Locate the cell with the specified text and output its (X, Y) center coordinate. 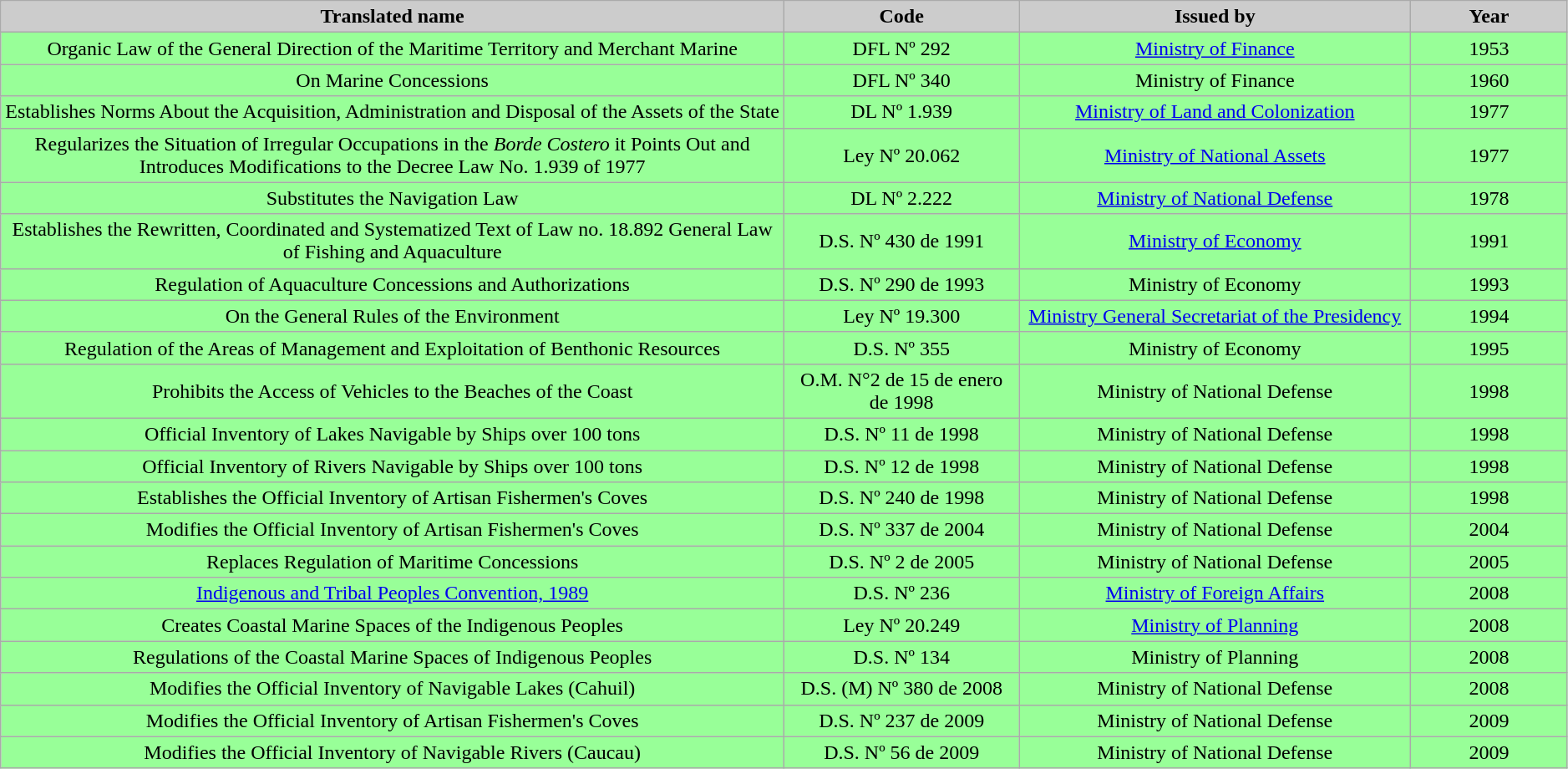
D.S. Nº 12 de 1998 (902, 466)
D.S. Nº 237 de 2009 (902, 721)
Ministry of Foreign Affairs (1215, 593)
Establishes the Rewritten, Coordinated and Systematized Text of Law no. 18.892 General Law of Fishing and Aquaculture (393, 241)
Official Inventory of Lakes Navigable by Ships over 100 tons (393, 434)
2004 (1489, 530)
1995 (1489, 348)
Translated name (393, 17)
Modifies the Official Inventory of Navigable Lakes (Cahuil) (393, 689)
D.S. Nº 236 (902, 593)
D.S. Nº 430 de 1991 (902, 241)
On the General Rules of the Environment (393, 316)
1978 (1489, 198)
1960 (1489, 80)
Issued by (1215, 17)
DFL Nº 340 (902, 80)
Ley Nº 19.300 (902, 316)
Code (902, 17)
D.S. (M) Nº 380 de 2008 (902, 689)
Ministry of National Assets (1215, 155)
On Marine Concessions (393, 80)
D.S. Nº 290 de 1993 (902, 284)
Organic Law of the General Direction of the Maritime Territory and Merchant Marine (393, 48)
1993 (1489, 284)
Indigenous and Tribal Peoples Convention, 1989 (393, 593)
Prohibits the Access of Vehicles to the Beaches of the Coast (393, 391)
Ministry General Secretariat of the Presidency (1215, 316)
Regulation of Aquaculture Concessions and Authorizations (393, 284)
DL Nº 2.222 (902, 198)
D.S. Nº 355 (902, 348)
D.S. Nº 240 de 1998 (902, 498)
Creates Coastal Marine Spaces of the Indigenous Peoples (393, 625)
DL Nº 1.939 (902, 112)
Year (1489, 17)
Ministry of Land and Colonization (1215, 112)
Regulation of the Areas of Management and Exploitation of Benthonic Resources (393, 348)
Establishes Norms About the Acquisition, Administration and Disposal of the Assets of the State (393, 112)
D.S. Nº 2 de 2005 (902, 562)
Establishes the Official Inventory of Artisan Fishermen's Coves (393, 498)
Official Inventory of Rivers Navigable by Ships over 100 tons (393, 466)
Ley Nº 20.249 (902, 625)
Replaces Regulation of Maritime Concessions (393, 562)
1991 (1489, 241)
D.S. Nº 56 de 2009 (902, 752)
1994 (1489, 316)
2005 (1489, 562)
DFL Nº 292 (902, 48)
D.S. Nº 134 (902, 657)
Regulations of the Coastal Marine Spaces of Indigenous Peoples (393, 657)
Substitutes the Navigation Law (393, 198)
D.S. Nº 337 de 2004 (902, 530)
O.M. N°2 de 15 de enero de 1998 (902, 391)
Ley Nº 20.062 (902, 155)
D.S. Nº 11 de 1998 (902, 434)
Modifies the Official Inventory of Navigable Rivers (Caucau) (393, 752)
1953 (1489, 48)
